Determine the (X, Y) coordinate at the center of the cell enclosing the given text.  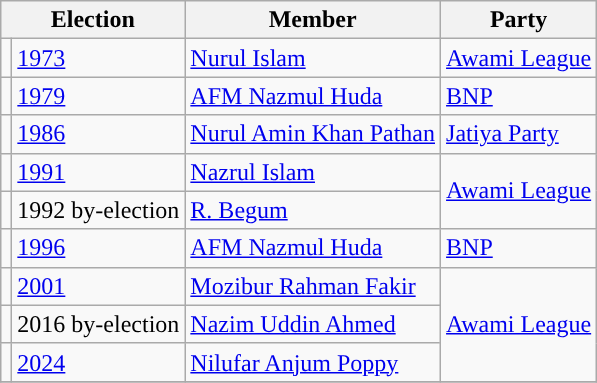
1991 (98, 172)
1973 (98, 58)
Party (519, 20)
Nazrul Islam (313, 172)
2016 by-election (98, 324)
Election (93, 20)
Nurul Islam (313, 58)
Nurul Amin Khan Pathan (313, 134)
1979 (98, 96)
2001 (98, 286)
1996 (98, 248)
Jatiya Party (519, 134)
2024 (98, 362)
Mozibur Rahman Fakir (313, 286)
Member (313, 20)
Nilufar Anjum Poppy (313, 362)
R. Begum (313, 210)
Nazim Uddin Ahmed (313, 324)
1986 (98, 134)
1992 by-election (98, 210)
